Capture the cell that displays the provided text and extract its (X, Y) central coordinate. 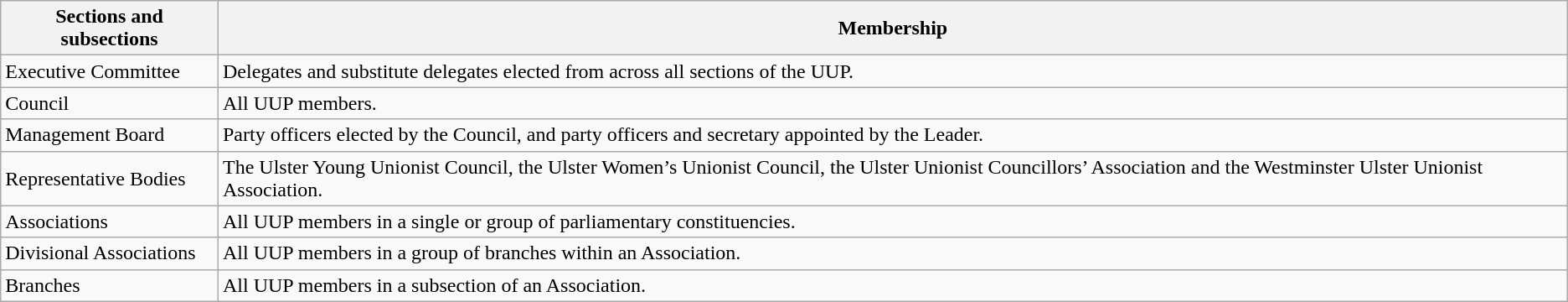
All UUP members in a single or group of parliamentary constituencies. (893, 221)
Sections and subsections (110, 29)
Membership (893, 29)
All UUP members in a group of branches within an Association. (893, 253)
Executive Committee (110, 71)
Management Board (110, 135)
All UUP members in a subsection of an Association. (893, 285)
Council (110, 103)
Associations (110, 221)
Party officers elected by the Council, and party officers and secretary appointed by the Leader. (893, 135)
Delegates and substitute delegates elected from across all sections of the UUP. (893, 71)
All UUP members. (893, 103)
Branches (110, 285)
Representative Bodies (110, 178)
Divisional Associations (110, 253)
